Return the [x, y] coordinate for the center point of the cell that contains the specified text.  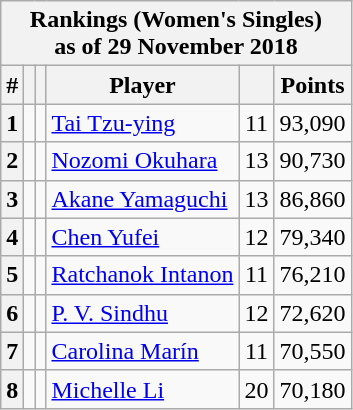
79,340 [312, 237]
2 [12, 161]
76,210 [312, 275]
90,730 [312, 161]
3 [12, 199]
Tai Tzu-ying [142, 123]
Ratchanok Intanon [142, 275]
70,180 [312, 389]
Player [142, 85]
4 [12, 237]
70,550 [312, 351]
7 [12, 351]
8 [12, 389]
Carolina Marín [142, 351]
5 [12, 275]
20 [256, 389]
Akane Yamaguchi [142, 199]
86,860 [312, 199]
1 [12, 123]
6 [12, 313]
Nozomi Okuhara [142, 161]
# [12, 85]
Michelle Li [142, 389]
P. V. Sindhu [142, 313]
93,090 [312, 123]
Rankings (Women's Singles)as of 29 November 2018 [176, 34]
Chen Yufei [142, 237]
72,620 [312, 313]
Points [312, 85]
